Scan for the cell matching the given text and deliver its [x, y] coordinate at center. 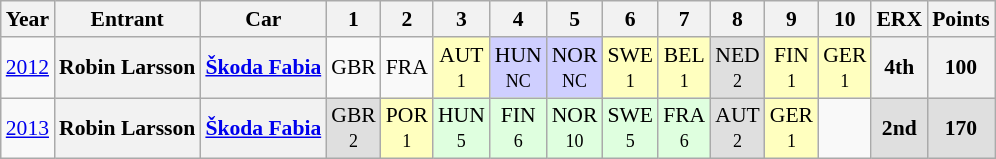
HUN5 [462, 128]
SWE1 [630, 68]
100 [961, 68]
10 [844, 19]
Points [961, 19]
NED2 [737, 68]
Car [263, 19]
ERX [899, 19]
7 [684, 19]
170 [961, 128]
AUT1 [462, 68]
HUNNC [518, 68]
FRA6 [684, 128]
2012 [28, 68]
5 [575, 19]
BEL1 [684, 68]
SWE5 [630, 128]
2013 [28, 128]
6 [630, 19]
NORNC [575, 68]
AUT2 [737, 128]
FIN1 [792, 68]
1 [354, 19]
Entrant [127, 19]
2nd [899, 128]
2 [407, 19]
9 [792, 19]
NOR10 [575, 128]
FIN6 [518, 128]
FRA [407, 68]
4 [518, 19]
8 [737, 19]
POR1 [407, 128]
3 [462, 19]
GBR2 [354, 128]
GBR [354, 68]
Year [28, 19]
4th [899, 68]
